Search for the cell housing the specified text and yield its [X, Y] center coordinate. 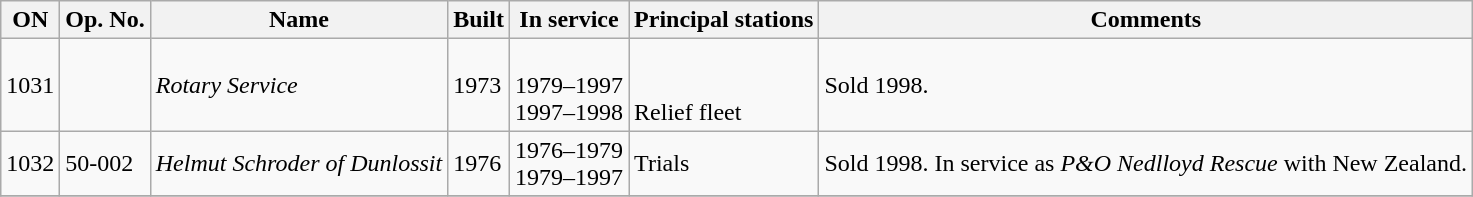
In service [568, 20]
Op. No. [105, 20]
1976 [479, 164]
Relief fleet [724, 85]
Built [479, 20]
1032 [30, 164]
ON [30, 20]
50-002 [105, 164]
1976–19791979–1997 [568, 164]
Name [298, 20]
Principal stations [724, 20]
Comments [1146, 20]
Helmut Schroder of Dunlossit [298, 164]
Sold 1998. [1146, 85]
Trials [724, 164]
Sold 1998. In service as P&O Nedlloyd Rescue with New Zealand. [1146, 164]
1973 [479, 85]
1031 [30, 85]
Rotary Service [298, 85]
1979–19971997–1998 [568, 85]
